Capture the cell that displays the provided text and extract its [x, y] central coordinate. 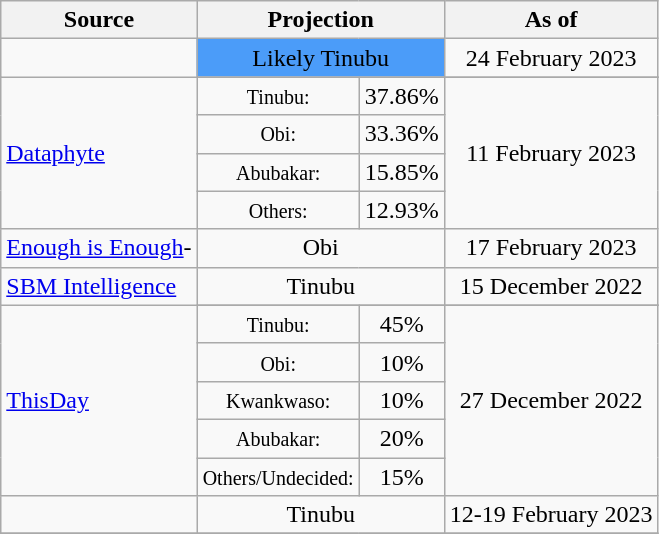
Obi [320, 248]
Enough is Enough- [99, 248]
11 February 2023 [551, 153]
As of [551, 20]
Dataphyte [99, 153]
17 February 2023 [551, 248]
15.85% [402, 172]
12.93% [402, 210]
Source [99, 20]
Others/Undecided: [278, 477]
15 December 2022 [551, 286]
20% [402, 438]
12-19 February 2023 [551, 515]
37.86% [402, 96]
Projection [320, 20]
27 December 2022 [551, 400]
Kwankwaso: [278, 400]
Likely Tinubu [320, 58]
ThisDay [99, 400]
24 February 2023 [551, 58]
15% [402, 477]
SBM Intelligence [99, 286]
45% [402, 324]
33.36% [402, 134]
Others: [278, 210]
